Extract the (X, Y) coordinate from the center of the cell holding the provided text.  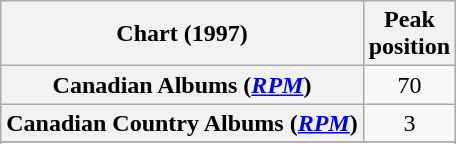
Chart (1997) (182, 34)
Peakposition (409, 34)
3 (409, 123)
Canadian Albums (RPM) (182, 85)
Canadian Country Albums (RPM) (182, 123)
70 (409, 85)
